Find where the given text appears and provide that cell's center as [x, y] coordinate. 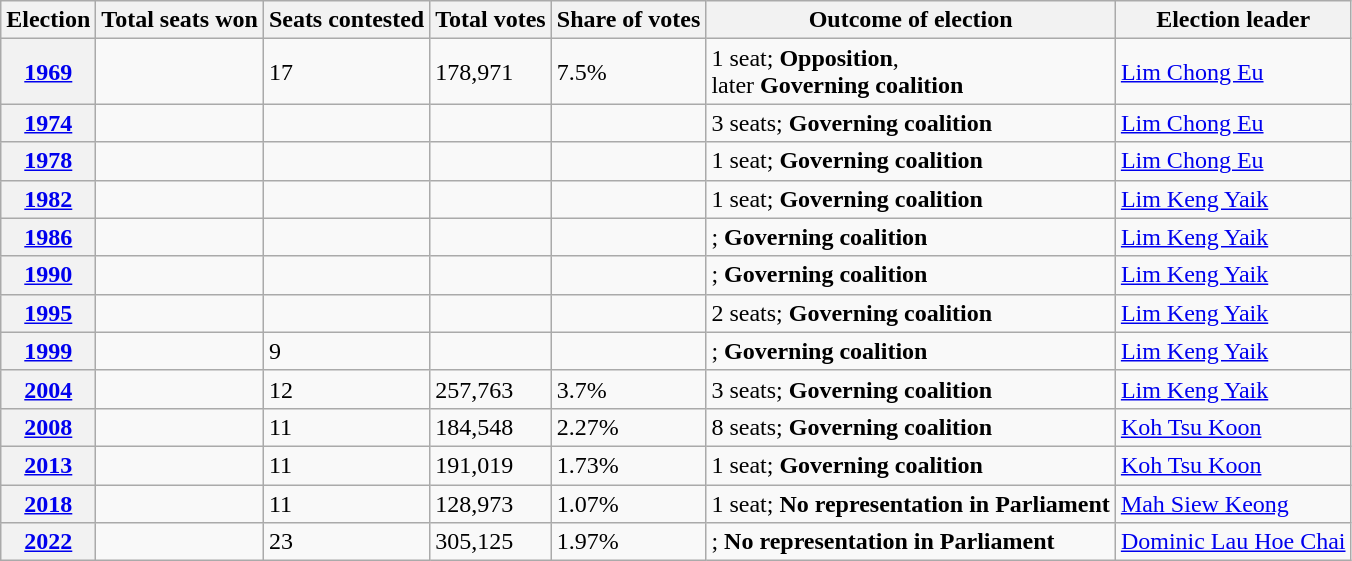
8 seats; Governing coalition [910, 427]
1999 [48, 351]
Election [48, 20]
178,971 [491, 72]
; No representation in Parliament [910, 542]
1978 [48, 161]
1982 [48, 199]
Dominic Lau Hoe Chai [1233, 542]
3.7% [628, 389]
1995 [48, 313]
1.97% [628, 542]
17 [346, 72]
1986 [48, 237]
12 [346, 389]
1969 [48, 72]
2.27% [628, 427]
Outcome of election [910, 20]
2018 [48, 503]
2022 [48, 542]
1974 [48, 123]
Mah Siew Keong [1233, 503]
1.07% [628, 503]
1990 [48, 275]
2 seats; Governing coalition [910, 313]
191,019 [491, 465]
Election leader [1233, 20]
Share of votes [628, 20]
184,548 [491, 427]
1 seat; Opposition, later Governing coalition [910, 72]
257,763 [491, 389]
Total votes [491, 20]
2013 [48, 465]
305,125 [491, 542]
23 [346, 542]
Seats contested [346, 20]
2008 [48, 427]
Total seats won [180, 20]
128,973 [491, 503]
2004 [48, 389]
1.73% [628, 465]
1 seat; No representation in Parliament [910, 503]
7.5% [628, 72]
9 [346, 351]
